Return the [x, y] coordinate for the center point of the cell that contains the specified text.  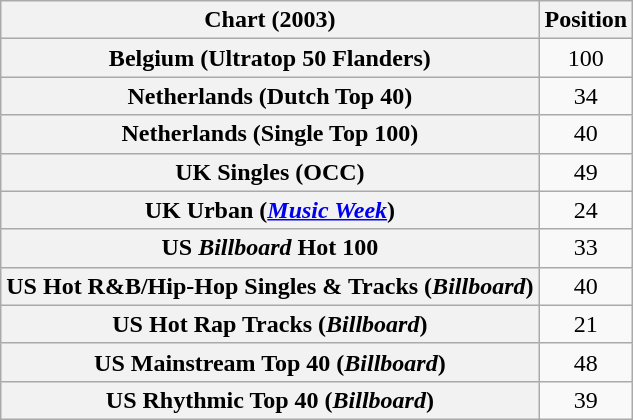
US Mainstream Top 40 (Billboard) [270, 362]
100 [586, 58]
21 [586, 324]
Chart (2003) [270, 20]
39 [586, 400]
34 [586, 96]
Netherlands (Single Top 100) [270, 134]
UK Urban (Music Week) [270, 210]
US Rhythmic Top 40 (Billboard) [270, 400]
US Hot R&B/Hip-Hop Singles & Tracks (Billboard) [270, 286]
33 [586, 248]
US Billboard Hot 100 [270, 248]
Netherlands (Dutch Top 40) [270, 96]
UK Singles (OCC) [270, 172]
49 [586, 172]
48 [586, 362]
US Hot Rap Tracks (Billboard) [270, 324]
Position [586, 20]
Belgium (Ultratop 50 Flanders) [270, 58]
24 [586, 210]
